Output the [X, Y] coordinate of the center of the cell containing the given text.  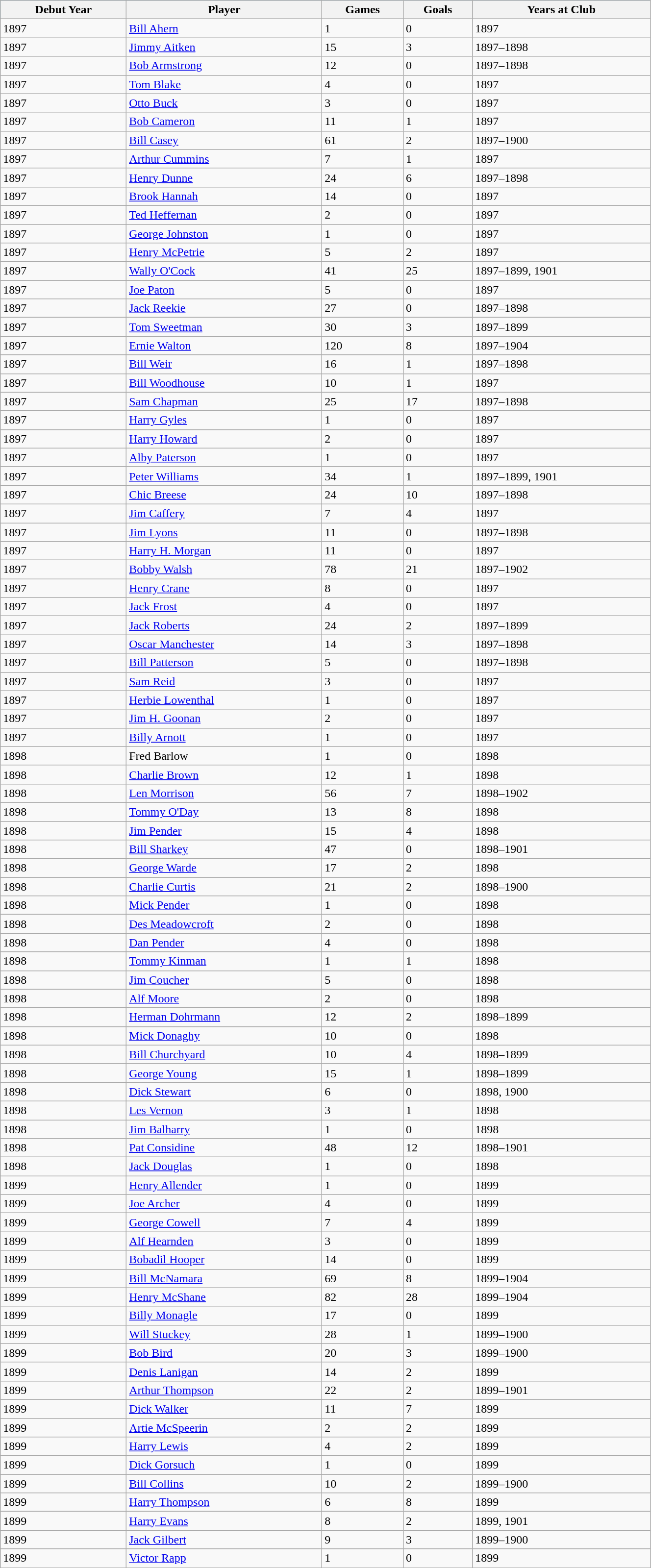
Henry McPetrie [225, 252]
Jack Reekie [225, 308]
Des Meadowcroft [225, 924]
Jim Caffery [225, 513]
Debut Year [64, 10]
Les Vernon [225, 1110]
1898–1900 [562, 887]
Jim Pender [225, 831]
Tommy O'Day [225, 812]
Mick Donaghy [225, 1036]
30 [363, 327]
Jim Coucher [225, 980]
Harry Lewis [225, 1446]
Bill McNamara [225, 1278]
Jim H. Goonan [225, 719]
Bill Woodhouse [225, 383]
Tommy Kinman [225, 961]
34 [363, 476]
George Young [225, 1073]
Alf Moore [225, 998]
Goals [437, 10]
1898, 1900 [562, 1092]
Bob Cameron [225, 122]
41 [363, 271]
Sam Chapman [225, 401]
Tom Blake [225, 84]
Bobadil Hooper [225, 1260]
47 [363, 849]
Will Stuckey [225, 1334]
Bob Bird [225, 1353]
Bill Ahern [225, 28]
Dick Gorsuch [225, 1465]
Bobby Walsh [225, 570]
George Johnston [225, 234]
Herman Dohrmann [225, 1017]
Harry Howard [225, 439]
Henry McShane [225, 1297]
George Cowell [225, 1222]
Billy Monagle [225, 1316]
Sam Reid [225, 681]
Mick Pender [225, 905]
Player [225, 10]
George Warde [225, 868]
Tom Sweetman [225, 327]
Jack Frost [225, 607]
Henry Dunne [225, 177]
Bill Casey [225, 140]
Alby Paterson [225, 457]
Bob Armstrong [225, 66]
Len Morrison [225, 793]
Peter Williams [225, 476]
1899–1901 [562, 1390]
Bill Weir [225, 364]
1897–1902 [562, 570]
13 [363, 812]
Dan Pender [225, 943]
Jack Roberts [225, 625]
Henry Allender [225, 1185]
Ted Heffernan [225, 215]
48 [363, 1148]
Artie McSpeerin [225, 1428]
Ernie Walton [225, 346]
22 [363, 1390]
Joe Archer [225, 1204]
Oscar Manchester [225, 644]
Bill Patterson [225, 663]
Fred Barlow [225, 756]
Arthur Thompson [225, 1390]
Harry Evans [225, 1521]
Chic Breese [225, 495]
Charlie Curtis [225, 887]
Harry Gyles [225, 420]
27 [363, 308]
82 [363, 1297]
Victor Rapp [225, 1558]
1899, 1901 [562, 1521]
Arthur Cummins [225, 159]
Jim Balharry [225, 1129]
1897–1900 [562, 140]
Dick Stewart [225, 1092]
Henry Crane [225, 588]
Games [363, 10]
Bill Sharkey [225, 849]
Herbie Lowenthal [225, 700]
56 [363, 793]
Wally O'Cock [225, 271]
1898–1902 [562, 793]
Years at Club [562, 10]
Joe Paton [225, 290]
Bill Churchyard [225, 1054]
Jim Lyons [225, 532]
Otto Buck [225, 103]
Billy Arnott [225, 737]
1897–1904 [562, 346]
78 [363, 570]
Harry H. Morgan [225, 551]
Denis Lanigan [225, 1371]
Pat Considine [225, 1148]
61 [363, 140]
Jack Douglas [225, 1167]
69 [363, 1278]
120 [363, 346]
Brook Hannah [225, 196]
Alf Hearnden [225, 1241]
Harry Thompson [225, 1502]
Charlie Brown [225, 774]
9 [363, 1540]
16 [363, 364]
Jimmy Aitken [225, 47]
Bill Collins [225, 1484]
Dick Walker [225, 1409]
20 [363, 1353]
Jack Gilbert [225, 1540]
